Identify which cell holds the provided text, then report its (x, y) central coordinate. 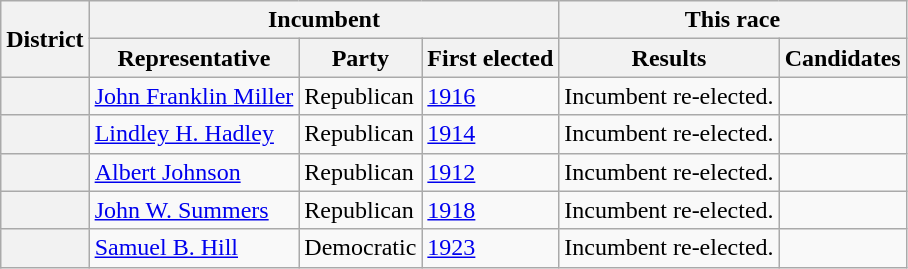
Lindley H. Hadley (194, 134)
Democratic (360, 248)
District (45, 39)
First elected (490, 58)
John Franklin Miller (194, 96)
1923 (490, 248)
Samuel B. Hill (194, 248)
This race (732, 20)
1912 (490, 172)
Results (669, 58)
1918 (490, 210)
Candidates (842, 58)
Albert Johnson (194, 172)
Representative (194, 58)
Incumbent (324, 20)
1916 (490, 96)
Party (360, 58)
1914 (490, 134)
John W. Summers (194, 210)
